Scan for the cell matching the given text and deliver its (x, y) coordinate at center. 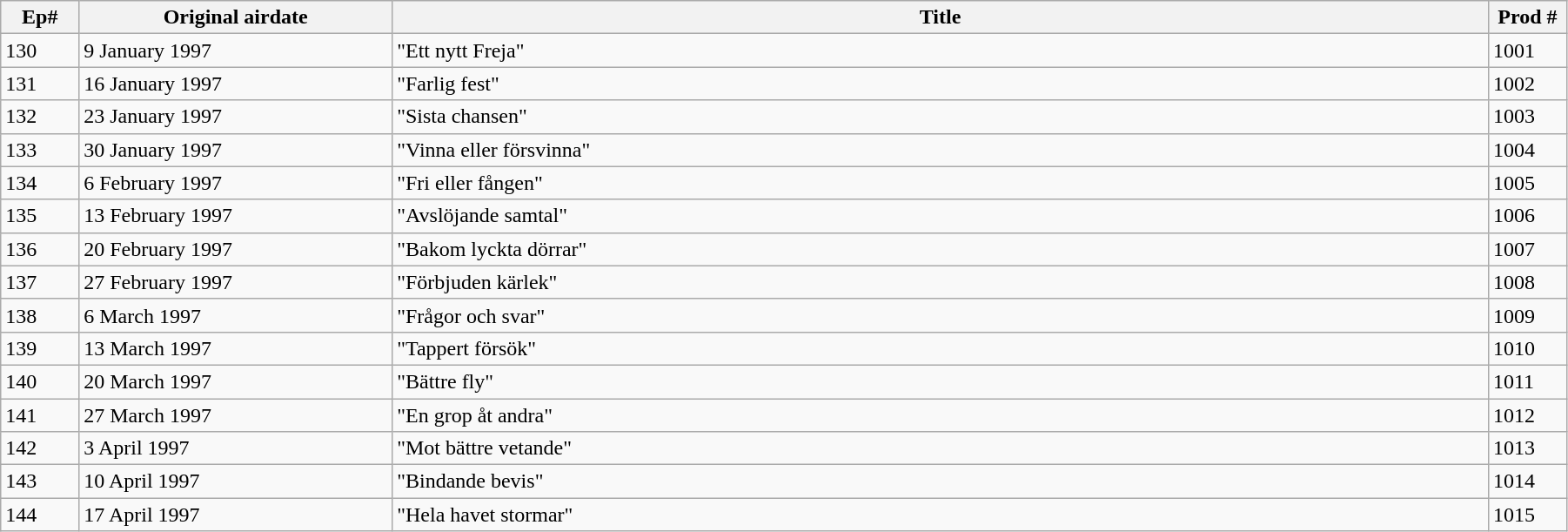
13 February 1997 (236, 216)
"Avslöjande samtal" (941, 216)
Prod # (1527, 17)
1012 (1527, 415)
1008 (1527, 282)
"Fri eller fången" (941, 183)
13 March 1997 (236, 348)
Title (941, 17)
1014 (1527, 481)
1004 (1527, 150)
"Bakom lyckta dörrar" (941, 249)
139 (40, 348)
"Bättre fly" (941, 381)
"Bindande bevis" (941, 481)
1001 (1527, 51)
"Förbjuden kärlek" (941, 282)
143 (40, 481)
144 (40, 515)
1005 (1527, 183)
1010 (1527, 348)
"Farlig fest" (941, 84)
1007 (1527, 249)
134 (40, 183)
6 February 1997 (236, 183)
137 (40, 282)
"Frågor och svar" (941, 315)
"Tappert försök" (941, 348)
16 January 1997 (236, 84)
"Hela havet stormar" (941, 515)
133 (40, 150)
1015 (1527, 515)
140 (40, 381)
Original airdate (236, 17)
30 January 1997 (236, 150)
6 March 1997 (236, 315)
136 (40, 249)
"Mot bättre vetande" (941, 448)
1013 (1527, 448)
141 (40, 415)
1003 (1527, 117)
138 (40, 315)
1009 (1527, 315)
17 April 1997 (236, 515)
131 (40, 84)
10 April 1997 (236, 481)
20 February 1997 (236, 249)
1006 (1527, 216)
135 (40, 216)
142 (40, 448)
Ep# (40, 17)
"Vinna eller försvinna" (941, 150)
"Sista chansen" (941, 117)
1002 (1527, 84)
23 January 1997 (236, 117)
27 February 1997 (236, 282)
9 January 1997 (236, 51)
"Ett nytt Freja" (941, 51)
27 March 1997 (236, 415)
1011 (1527, 381)
3 April 1997 (236, 448)
130 (40, 51)
"En grop åt andra" (941, 415)
20 March 1997 (236, 381)
132 (40, 117)
